Search for the cell housing the specified text and yield its (x, y) center coordinate. 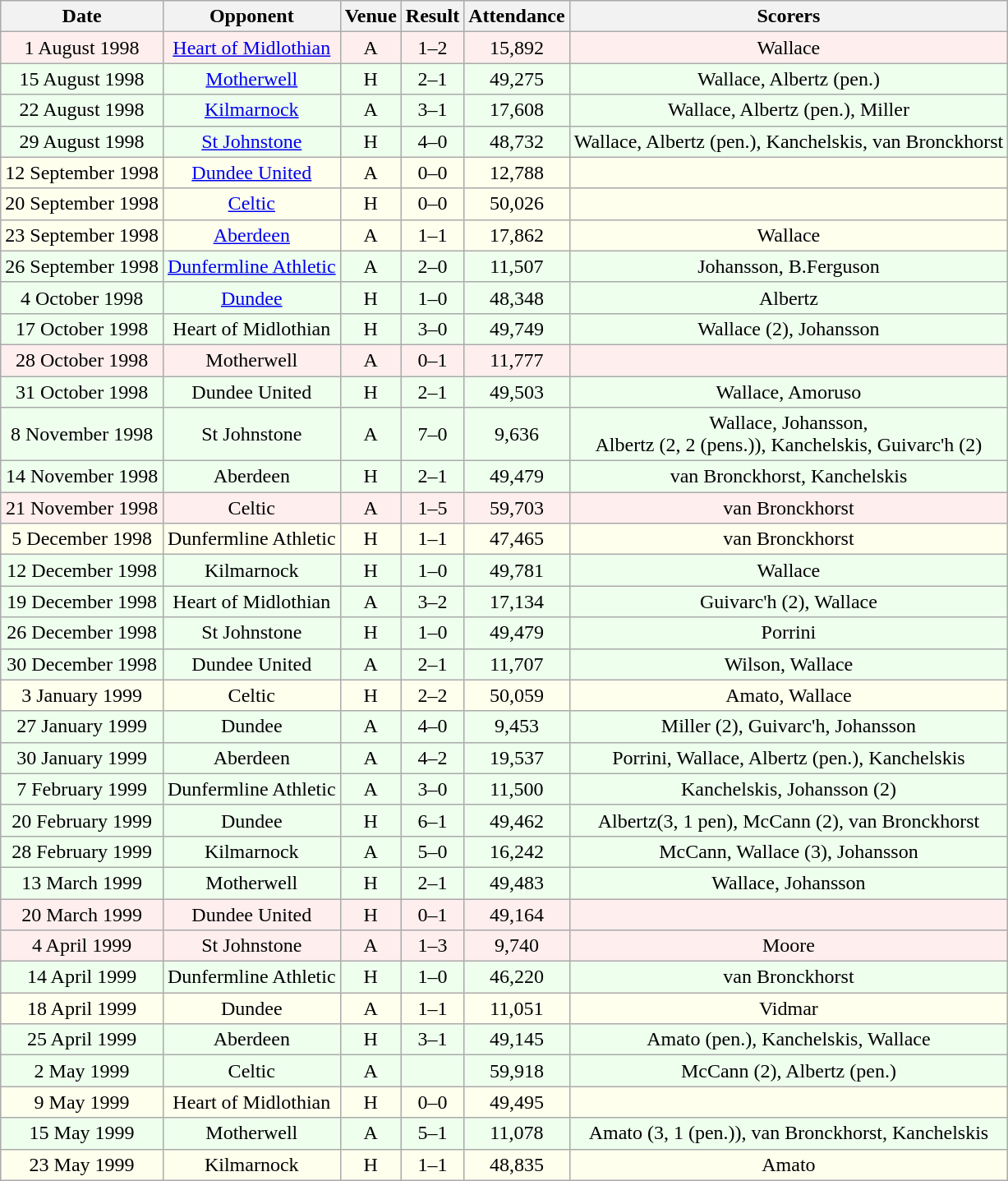
Vidmar (789, 1008)
50,059 (517, 695)
23 September 1998 (82, 235)
49,462 (517, 820)
Opponent (251, 16)
11,500 (517, 789)
12 December 1998 (82, 570)
McCann (2), Albertz (pen.) (789, 1071)
Amato (3, 1 (pen.)), van Bronckhorst, Kanchelskis (789, 1133)
4 October 1998 (82, 298)
Miller (2), Guivarc'h, Johansson (789, 727)
27 January 1999 (82, 727)
7 February 1999 (82, 789)
49,749 (517, 329)
11,777 (517, 360)
Amato (pen.), Kanchelskis, Wallace (789, 1040)
49,145 (517, 1040)
21 November 1998 (82, 508)
Venue (371, 16)
1 August 1998 (82, 48)
9,740 (517, 946)
Wallace, Amoruso (789, 392)
Guivarc'h (2), Wallace (789, 602)
23 May 1999 (82, 1165)
5–0 (432, 851)
Amato, Wallace (789, 695)
15 May 1999 (82, 1133)
Porrini (789, 633)
11,078 (517, 1133)
Johansson, B.Ferguson (789, 266)
Albertz (789, 298)
17,608 (517, 110)
6–1 (432, 820)
12 September 1998 (82, 173)
30 January 1999 (82, 758)
7–0 (432, 434)
5–1 (432, 1133)
Result (432, 16)
31 October 1998 (82, 392)
59,918 (517, 1071)
14 April 1999 (82, 977)
49,495 (517, 1102)
17 October 1998 (82, 329)
46,220 (517, 977)
11,507 (517, 266)
47,465 (517, 539)
Wallace, Albertz (pen.) (789, 79)
49,275 (517, 79)
17,862 (517, 235)
van Bronckhorst, Kanchelskis (789, 477)
Wallace, Johansson, Albertz (2, 2 (pens.)), Kanchelskis, Guivarc'h (2) (789, 434)
49,503 (517, 392)
25 April 1999 (82, 1040)
Porrini, Wallace, Albertz (pen.), Kanchelskis (789, 758)
5 December 1998 (82, 539)
14 November 1998 (82, 477)
8 November 1998 (82, 434)
48,835 (517, 1165)
48,348 (517, 298)
3–2 (432, 602)
48,732 (517, 141)
49,164 (517, 915)
Amato (789, 1165)
19 December 1998 (82, 602)
Kanchelskis, Johansson (2) (789, 789)
16,242 (517, 851)
28 February 1999 (82, 851)
26 September 1998 (82, 266)
4–2 (432, 758)
3 January 1999 (82, 695)
15 August 1998 (82, 79)
49,781 (517, 570)
Date (82, 16)
12,788 (517, 173)
28 October 1998 (82, 360)
Albertz(3, 1 pen), McCann (2), van Bronckhorst (789, 820)
17,134 (517, 602)
1–3 (432, 946)
49,483 (517, 883)
Scorers (789, 16)
Wilson, Wallace (789, 664)
Wallace, Johansson (789, 883)
19,537 (517, 758)
18 April 1999 (82, 1008)
2–0 (432, 266)
2 May 1999 (82, 1071)
11,051 (517, 1008)
4 April 1999 (82, 946)
20 March 1999 (82, 915)
9,636 (517, 434)
McCann, Wallace (3), Johansson (789, 851)
1–2 (432, 48)
30 December 1998 (82, 664)
Attendance (517, 16)
Wallace, Albertz (pen.), Miller (789, 110)
20 September 1998 (82, 204)
22 August 1998 (82, 110)
59,703 (517, 508)
1–5 (432, 508)
Wallace (2), Johansson (789, 329)
Wallace, Albertz (pen.), Kanchelskis, van Bronckhorst (789, 141)
50,026 (517, 204)
9,453 (517, 727)
11,707 (517, 664)
15,892 (517, 48)
13 March 1999 (82, 883)
Moore (789, 946)
20 February 1999 (82, 820)
26 December 1998 (82, 633)
2–2 (432, 695)
9 May 1999 (82, 1102)
29 August 1998 (82, 141)
